Capture the cell that displays the provided text and extract its [x, y] central coordinate. 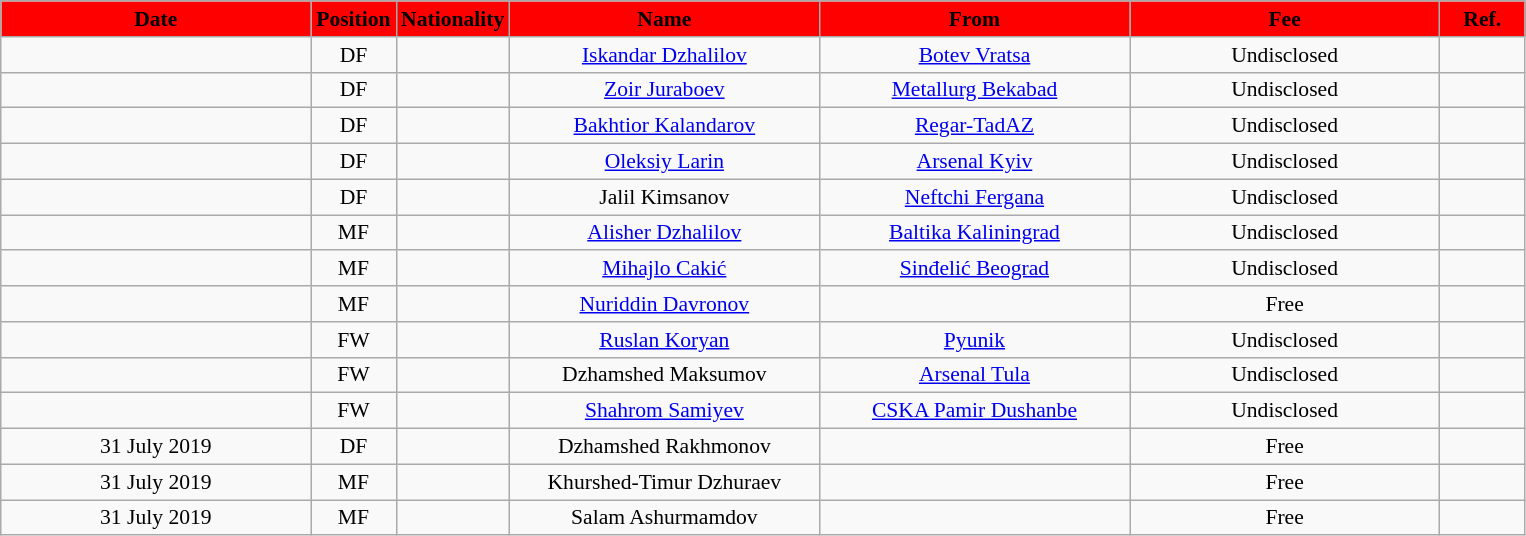
Zoir Juraboev [664, 90]
Khurshed-Timur Dzhuraev [664, 482]
Fee [1285, 19]
Bakhtior Kalandarov [664, 126]
Jalil Kimsanov [664, 197]
Neftchi Fergana [974, 197]
Ref. [1482, 19]
Alisher Dzhalilov [664, 233]
Nationality [452, 19]
Salam Ashurmamdov [664, 518]
Name [664, 19]
Dzhamshed Rakhmonov [664, 447]
Sinđelić Beograd [974, 269]
Dzhamshed Maksumov [664, 375]
Baltika Kaliningrad [974, 233]
Pyunik [974, 340]
Metallurg Bekabad [974, 90]
Ruslan Koryan [664, 340]
Arsenal Tula [974, 375]
Regar-TadAZ [974, 126]
Position [354, 19]
Date [156, 19]
Mihajlo Cakić [664, 269]
CSKA Pamir Dushanbe [974, 411]
Iskandar Dzhalilov [664, 55]
Botev Vratsa [974, 55]
Shahrom Samiyev [664, 411]
Nuriddin Davronov [664, 304]
From [974, 19]
Oleksiy Larin [664, 162]
Arsenal Kyiv [974, 162]
